For the text-containing cell, return its midpoint in [X, Y] coordinate format. 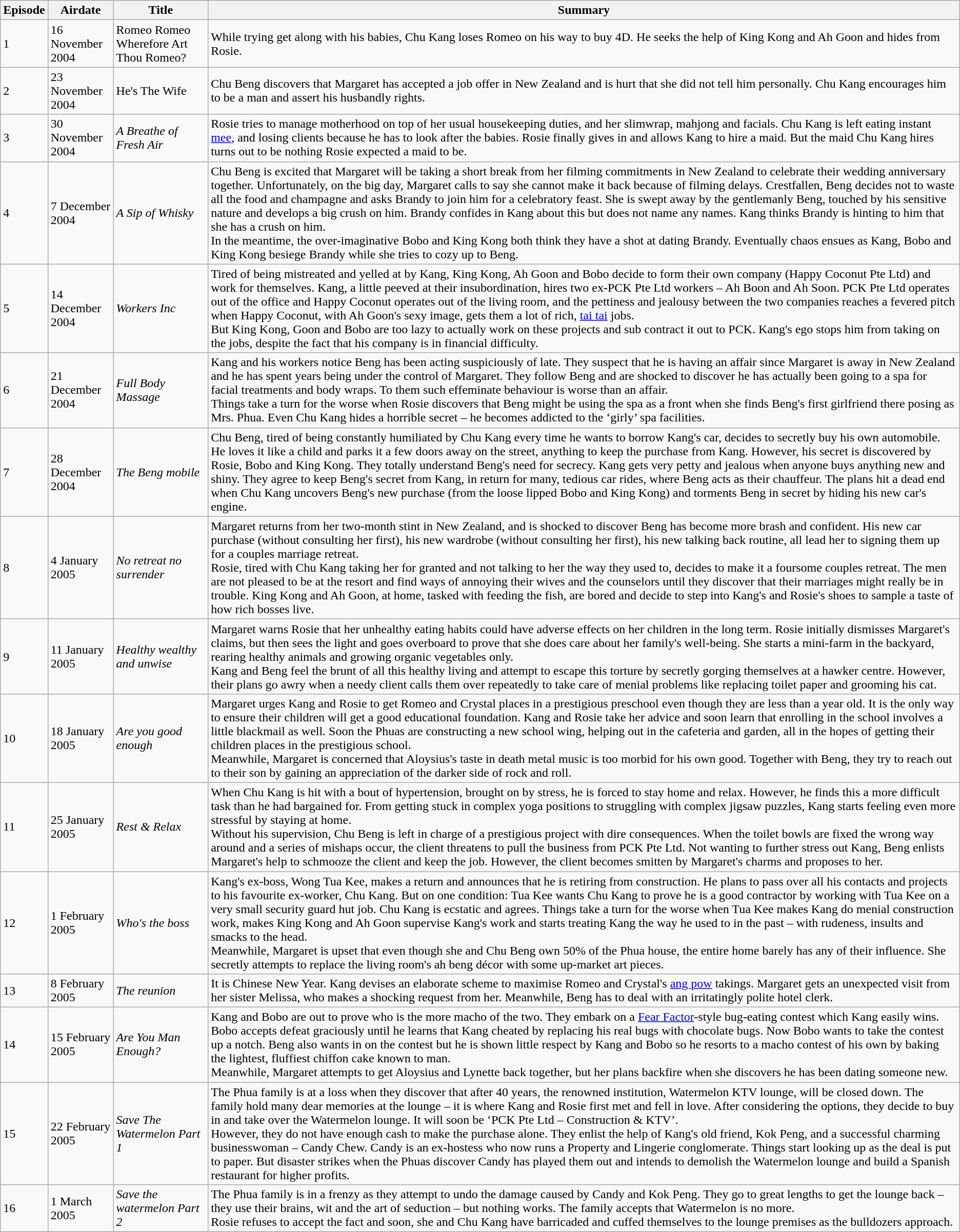
A Sip of Whisky [161, 213]
18 January 2005 [81, 738]
Healthy wealthy and unwise [161, 656]
The reunion [161, 991]
7 [24, 472]
22 February 2005 [81, 1134]
15 February 2005 [81, 1045]
1 [24, 44]
2 [24, 91]
A Breathe of Fresh Air [161, 138]
Who's the boss [161, 923]
14 [24, 1045]
Title [161, 10]
1 February 2005 [81, 923]
Summary [584, 10]
The Beng mobile [161, 472]
Episode [24, 10]
4 January 2005 [81, 568]
Romeo Romeo Wherefore Art Thou Romeo? [161, 44]
8 February 2005 [81, 991]
6 [24, 390]
Are you good enough [161, 738]
4 [24, 213]
3 [24, 138]
11 January 2005 [81, 656]
Are You Man Enough? [161, 1045]
He's The Wife [161, 91]
5 [24, 309]
23 November 2004 [81, 91]
13 [24, 991]
28 December 2004 [81, 472]
21 December 2004 [81, 390]
11 [24, 826]
14 December 2004 [81, 309]
While trying get along with his babies, Chu Kang loses Romeo on his way to buy 4D. He seeks the help of King Kong and Ah Goon and hides from Rosie. [584, 44]
16 [24, 1208]
9 [24, 656]
No retreat no surrender [161, 568]
Airdate [81, 10]
1 March 2005 [81, 1208]
Save the watermelon Part 2 [161, 1208]
7 December 2004 [81, 213]
Full Body Massage [161, 390]
Rest & Relax [161, 826]
16 November 2004 [81, 44]
10 [24, 738]
Save The Watermelon Part 1 [161, 1134]
25 January 2005 [81, 826]
15 [24, 1134]
30 November 2004 [81, 138]
Workers Inc [161, 309]
8 [24, 568]
12 [24, 923]
